For the text-containing cell, return its midpoint in (x, y) coordinate format. 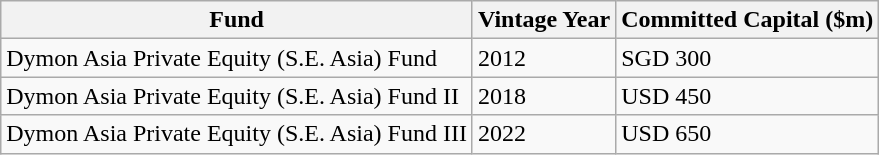
USD 450 (748, 96)
Dymon Asia Private Equity (S.E. Asia) Fund II (237, 96)
2018 (544, 96)
Dymon Asia Private Equity (S.E. Asia) Fund III (237, 134)
Dymon Asia Private Equity (S.E. Asia) Fund (237, 58)
Vintage Year (544, 20)
Fund (237, 20)
USD 650 (748, 134)
Committed Capital ($m) (748, 20)
2022 (544, 134)
SGD 300 (748, 58)
2012 (544, 58)
